Provide the (X, Y) coordinate of the cell's center where the given text is located.  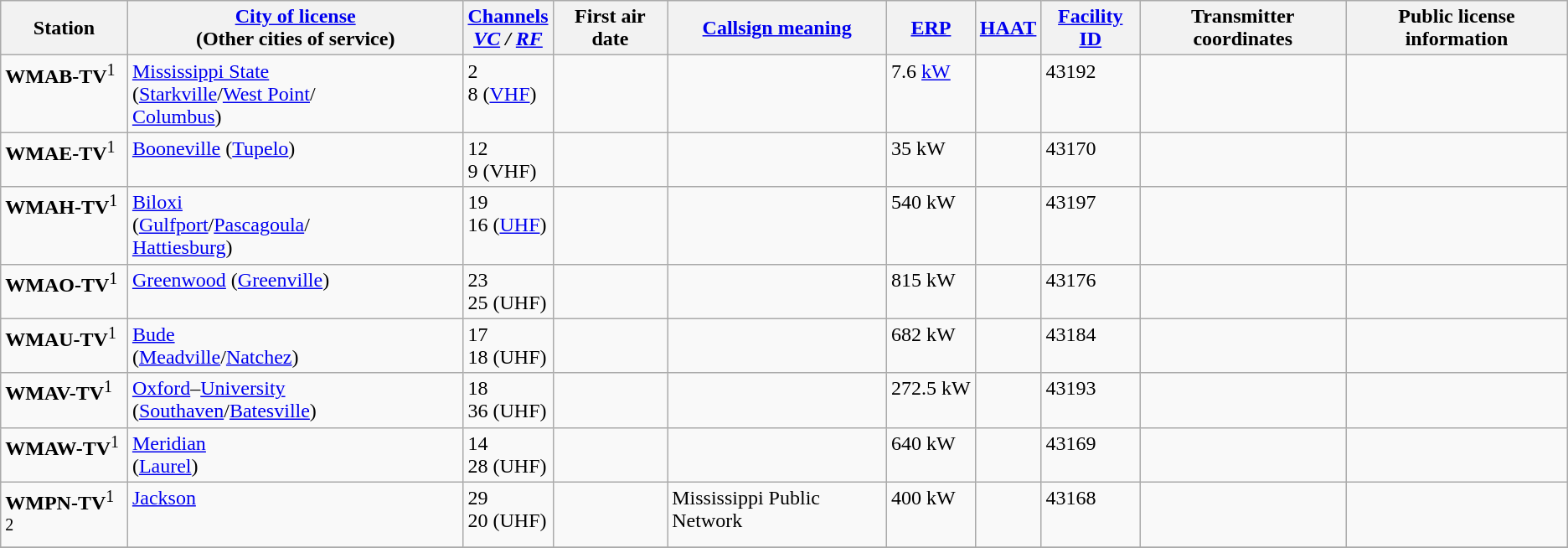
Greenwood (Greenville) (295, 292)
43192 (1091, 94)
815 kW (931, 292)
Bude(Meadville/Natchez) (295, 345)
Mississippi Public Network (777, 514)
640 kW (931, 454)
1916 (UHF) (508, 225)
WMAB-TV1 (64, 94)
272.5 kW (931, 401)
43184 (1091, 345)
129 (VHF) (508, 159)
2325 (UHF) (508, 292)
1718 (UHF) (508, 345)
540 kW (931, 225)
HAAT (1008, 28)
WMAE-TV1 (64, 159)
Jackson (295, 514)
43193 (1091, 401)
Station (64, 28)
WMAO-TV1 (64, 292)
Public license information (1457, 28)
WMAV-TV1 (64, 401)
43197 (1091, 225)
WMPN-TV1 2 (64, 514)
ERP (931, 28)
Booneville (Tupelo) (295, 159)
Oxford–University (Southaven/Batesville) (295, 401)
43168 (1091, 514)
1428 (UHF) (508, 454)
43169 (1091, 454)
35 kW (931, 159)
Facility ID (1091, 28)
Meridian(Laurel) (295, 454)
WMAW-TV1 (64, 454)
Biloxi(Gulfport/Pascagoula/Hattiesburg) (295, 225)
682 kW (931, 345)
400 kW (931, 514)
WMAU-TV1 (64, 345)
7.6 kW (931, 94)
Mississippi State(Starkville/West Point/Columbus) (295, 94)
43170 (1091, 159)
Transmitter coordinates (1243, 28)
2920 (UHF) (508, 514)
ChannelsVC / RF (508, 28)
28 (VHF) (508, 94)
First air date (610, 28)
Callsign meaning (777, 28)
City of license(Other cities of service) (295, 28)
43176 (1091, 292)
WMAH-TV1 (64, 225)
1836 (UHF) (508, 401)
